Return the (x, y) coordinate for the center point of the cell that contains the specified text.  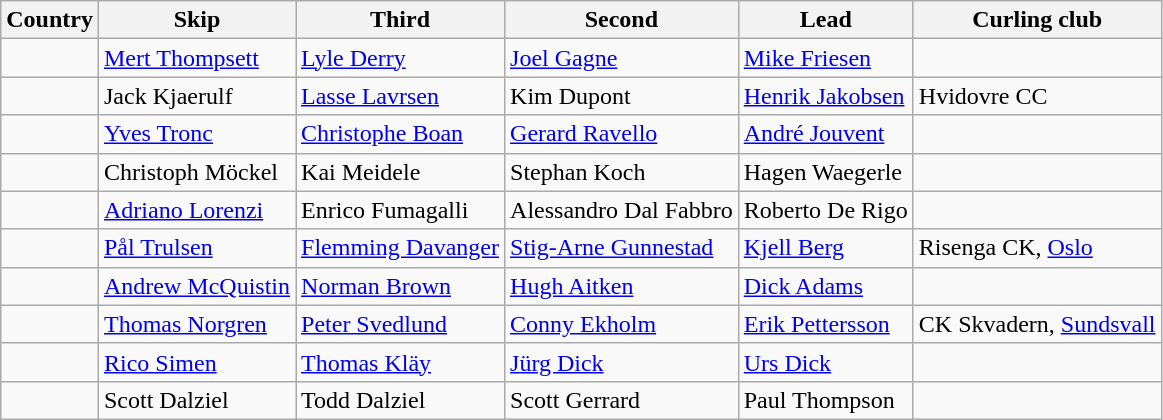
Jürg Dick (622, 362)
Curling club (1037, 20)
Rico Simen (196, 362)
Country (50, 20)
Conny Ekholm (622, 324)
Christoph Möckel (196, 172)
Lyle Derry (400, 58)
Enrico Fumagalli (400, 210)
Dick Adams (826, 286)
Third (400, 20)
Peter Svedlund (400, 324)
Thomas Kläy (400, 362)
Kjell Berg (826, 248)
Hvidovre CC (1037, 96)
Erik Pettersson (826, 324)
Kai Meidele (400, 172)
Mike Friesen (826, 58)
Christophe Boan (400, 134)
André Jouvent (826, 134)
Andrew McQuistin (196, 286)
Hugh Aitken (622, 286)
Hagen Waegerle (826, 172)
Jack Kjaerulf (196, 96)
Lasse Lavrsen (400, 96)
Pål Trulsen (196, 248)
Norman Brown (400, 286)
Todd Dalziel (400, 400)
Henrik Jakobsen (826, 96)
Skip (196, 20)
Roberto De Rigo (826, 210)
Mert Thompsett (196, 58)
CK Skvadern, Sundsvall (1037, 324)
Risenga CK, Oslo (1037, 248)
Kim Dupont (622, 96)
Lead (826, 20)
Joel Gagne (622, 58)
Paul Thompson (826, 400)
Gerard Ravello (622, 134)
Scott Gerrard (622, 400)
Flemming Davanger (400, 248)
Stig-Arne Gunnestad (622, 248)
Urs Dick (826, 362)
Second (622, 20)
Yves Tronc (196, 134)
Thomas Norgren (196, 324)
Stephan Koch (622, 172)
Alessandro Dal Fabbro (622, 210)
Scott Dalziel (196, 400)
Adriano Lorenzi (196, 210)
